Return the [X, Y] coordinate for the center point of the cell that contains the specified text.  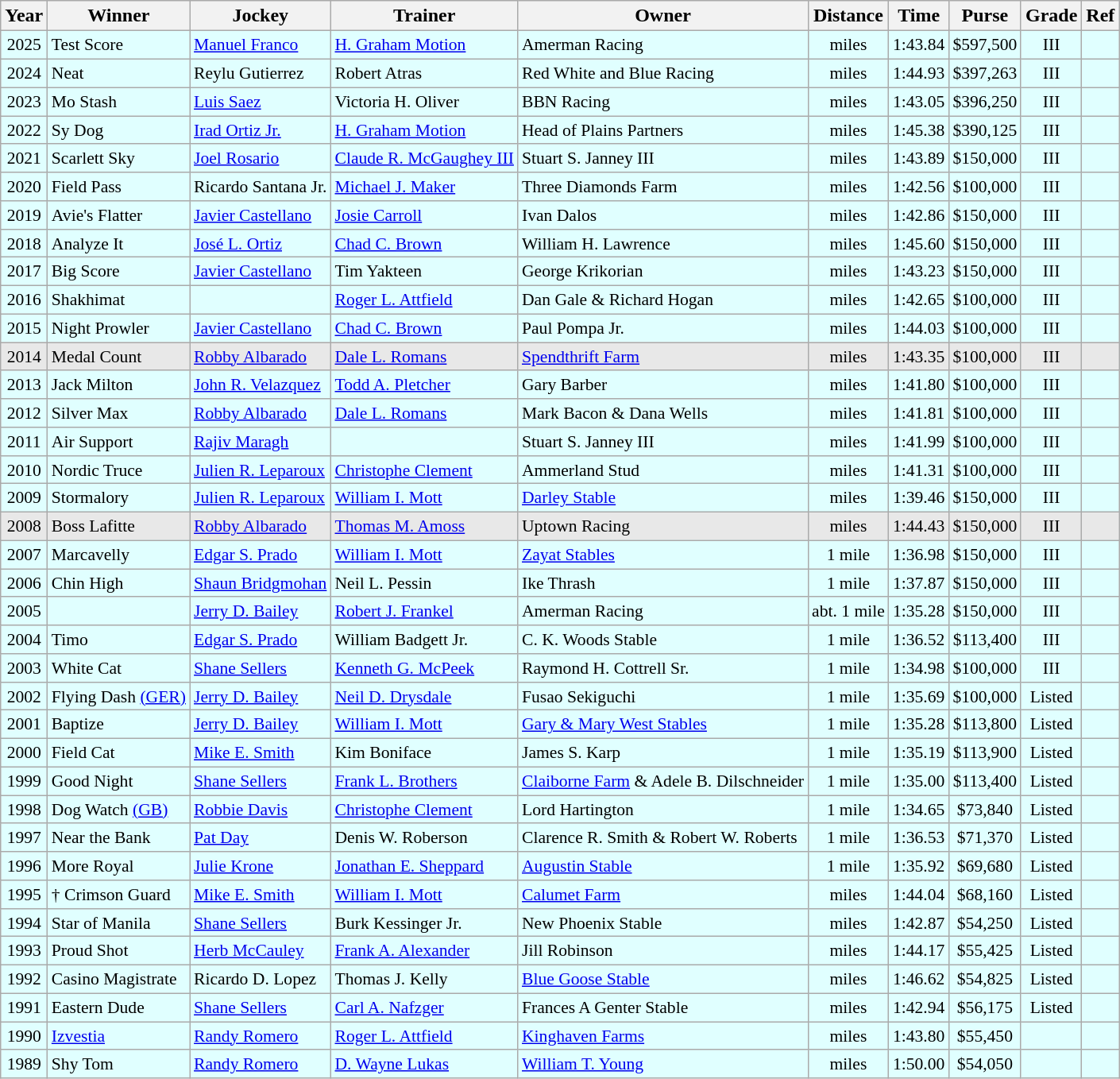
D. Wayne Lukas [424, 1064]
Lord Hartington [662, 810]
Jill Robinson [662, 951]
Casino Magistrate [119, 979]
1:43.05 [918, 102]
Manuel Franco [261, 45]
Head of Plains Partners [662, 130]
† Crimson Guard [119, 895]
2021 [24, 158]
1990 [24, 1036]
Augustin Stable [662, 866]
Neat [119, 73]
Time [918, 16]
2022 [24, 130]
Field Cat [119, 752]
$73,840 [985, 810]
Dog Watch (GB) [119, 810]
1:46.62 [918, 979]
1994 [24, 922]
1995 [24, 895]
2004 [24, 640]
1:41.31 [918, 470]
2001 [24, 725]
BBN Racing [662, 102]
1:35.00 [918, 781]
1:50.00 [918, 1064]
$113,900 [985, 752]
William H. Lawrence [662, 243]
Good Night [119, 781]
Victoria H. Oliver [424, 102]
Baptize [119, 725]
$54,825 [985, 979]
1:43.23 [918, 272]
Ricardo D. Lopez [261, 979]
Star of Manila [119, 922]
1:35.92 [918, 866]
1:43.35 [918, 357]
1:36.53 [918, 837]
Distance [848, 16]
1996 [24, 866]
Robert J. Frankel [424, 611]
William Badgett Jr. [424, 640]
John R. Velazquez [261, 385]
1999 [24, 781]
1998 [24, 810]
1:42.65 [918, 300]
Chin High [119, 583]
1:41.81 [918, 413]
2025 [24, 45]
Trainer [424, 16]
More Royal [119, 866]
1:43.84 [918, 45]
2005 [24, 611]
1991 [24, 1007]
Frank A. Alexander [424, 951]
Todd A. Pletcher [424, 385]
2017 [24, 272]
1:42.94 [918, 1007]
1:44.04 [918, 895]
Blue Goose Stable [662, 979]
Avie's Flatter [119, 215]
Claude R. McGaughey III [424, 158]
Ricardo Santana Jr. [261, 187]
1997 [24, 837]
2020 [24, 187]
$54,250 [985, 922]
1993 [24, 951]
Air Support [119, 442]
George Krikorian [662, 272]
Timo [119, 640]
Year [24, 16]
José L. Ortiz [261, 243]
Burk Kessinger Jr. [424, 922]
Red White and Blue Racing [662, 73]
Mo Stash [119, 102]
1:44.43 [918, 526]
1:34.65 [918, 810]
abt. 1 mile [848, 611]
2008 [24, 526]
Kim Boniface [424, 752]
$396,250 [985, 102]
Eastern Dude [119, 1007]
James S. Karp [662, 752]
Ref [1101, 16]
1:41.80 [918, 385]
Ivan Dalos [662, 215]
Uptown Racing [662, 526]
2002 [24, 696]
Nordic Truce [119, 470]
Shakhimat [119, 300]
Frank L. Brothers [424, 781]
Proud Shot [119, 951]
1:36.98 [918, 555]
Stormalory [119, 498]
William T. Young [662, 1064]
2009 [24, 498]
Thomas M. Amoss [424, 526]
1:42.86 [918, 215]
Neil D. Drysdale [424, 696]
Reylu Gutierrez [261, 73]
2015 [24, 328]
Flying Dash (GER) [119, 696]
2000 [24, 752]
$69,680 [985, 866]
2013 [24, 385]
Gary Barber [662, 385]
Purse [985, 16]
Joel Rosario [261, 158]
1:45.38 [918, 130]
2007 [24, 555]
C. K. Woods Stable [662, 640]
1989 [24, 1064]
1:34.98 [918, 668]
Robbie Davis [261, 810]
Carl A. Nafzger [424, 1007]
$54,050 [985, 1064]
Michael J. Maker [424, 187]
$56,175 [985, 1007]
Kinghaven Farms [662, 1036]
1:42.87 [918, 922]
2023 [24, 102]
$597,500 [985, 45]
Mark Bacon & Dana Wells [662, 413]
Denis W. Roberson [424, 837]
2024 [24, 73]
Josie Carroll [424, 215]
Ammerland Stud [662, 470]
$71,370 [985, 837]
1:42.56 [918, 187]
2011 [24, 442]
Jockey [261, 16]
2010 [24, 470]
1:37.87 [918, 583]
Winner [119, 16]
Dan Gale & Richard Hogan [662, 300]
2018 [24, 243]
Jonathan E. Sheppard [424, 866]
Izvestia [119, 1036]
Medal Count [119, 357]
2019 [24, 215]
Gary & Mary West Stables [662, 725]
1:44.17 [918, 951]
Herb McCauley [261, 951]
1:41.99 [918, 442]
Tim Yakteen [424, 272]
Near the Bank [119, 837]
2016 [24, 300]
White Cat [119, 668]
1:35.69 [918, 696]
Grade [1051, 16]
Paul Pompa Jr. [662, 328]
Fusao Sekiguchi [662, 696]
$113,800 [985, 725]
Jack Milton [119, 385]
Night Prowler [119, 328]
Spendthrift Farm [662, 357]
$68,160 [985, 895]
Silver Max [119, 413]
Claiborne Farm & Adele B. Dilschneider [662, 781]
Thomas J. Kelly [424, 979]
Three Diamonds Farm [662, 187]
1:44.93 [918, 73]
Ike Thrash [662, 583]
Boss Lafitte [119, 526]
1:39.46 [918, 498]
2003 [24, 668]
Marcavelly [119, 555]
1:44.03 [918, 328]
Test Score [119, 45]
1:43.80 [918, 1036]
Luis Saez [261, 102]
Neil L. Pessin [424, 583]
Raymond H. Cottrell Sr. [662, 668]
Irad Ortiz Jr. [261, 130]
$55,425 [985, 951]
Darley Stable [662, 498]
$55,450 [985, 1036]
Shy Tom [119, 1064]
1:45.60 [918, 243]
Clarence R. Smith & Robert W. Roberts [662, 837]
Analyze It [119, 243]
Zayat Stables [662, 555]
1992 [24, 979]
$397,263 [985, 73]
Rajiv Maragh [261, 442]
Field Pass [119, 187]
Shaun Bridgmohan [261, 583]
Scarlett Sky [119, 158]
2014 [24, 357]
2006 [24, 583]
$390,125 [985, 130]
Frances A Genter Stable [662, 1007]
Pat Day [261, 837]
Big Score [119, 272]
Sy Dog [119, 130]
Calumet Farm [662, 895]
Julie Krone [261, 866]
1:35.19 [918, 752]
1:36.52 [918, 640]
1:43.89 [918, 158]
Owner [662, 16]
Robert Atras [424, 73]
New Phoenix Stable [662, 922]
Kenneth G. McPeek [424, 668]
2012 [24, 413]
